Scan for the cell matching the given text and deliver its (X, Y) coordinate at center. 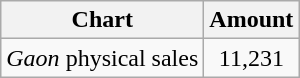
11,231 (252, 58)
Gaon physical sales (102, 58)
Amount (252, 20)
Chart (102, 20)
